Identify which cell holds the provided text, then report its [x, y] central coordinate. 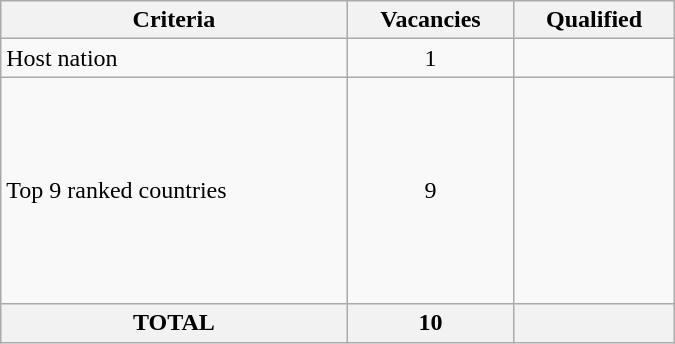
10 [430, 323]
Host nation [174, 58]
Top 9 ranked countries [174, 190]
9 [430, 190]
Vacancies [430, 20]
TOTAL [174, 323]
1 [430, 58]
Qualified [594, 20]
Criteria [174, 20]
